Pinpoint the cell where the given text exists, returning its (x, y) midpoint coordinate. 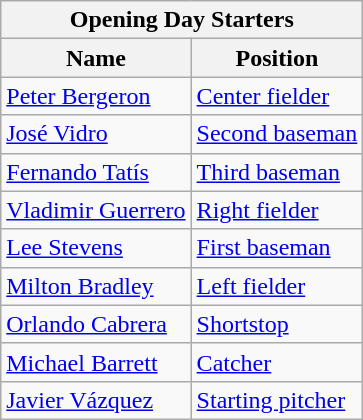
Second baseman (277, 134)
Peter Bergeron (96, 96)
Shortstop (277, 324)
Position (277, 58)
Center fielder (277, 96)
Right fielder (277, 210)
Starting pitcher (277, 400)
Left fielder (277, 286)
Fernando Tatís (96, 172)
Third baseman (277, 172)
Catcher (277, 362)
Vladimir Guerrero (96, 210)
Opening Day Starters (182, 20)
Lee Stevens (96, 248)
Name (96, 58)
Orlando Cabrera (96, 324)
Javier Vázquez (96, 400)
Michael Barrett (96, 362)
First baseman (277, 248)
José Vidro (96, 134)
Milton Bradley (96, 286)
